Capture the cell that displays the provided text and extract its [X, Y] central coordinate. 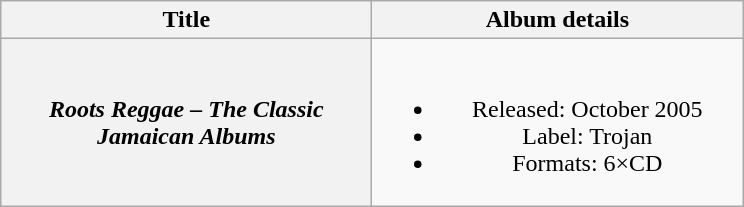
Album details [558, 20]
Title [186, 20]
Released: October 2005Label: TrojanFormats: 6×CD [558, 122]
Roots Reggae – The Classic Jamaican Albums [186, 122]
